Provide the (X, Y) coordinate of the cell's center where the given text is located.  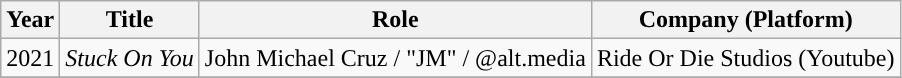
John Michael Cruz / "JM" / @alt.media (395, 58)
Title (130, 20)
Company (Platform) (746, 20)
Role (395, 20)
Ride Or Die Studios (Youtube) (746, 58)
2021 (30, 58)
Year (30, 20)
Stuck On You (130, 58)
